For the text-containing cell, return its midpoint in (X, Y) coordinate format. 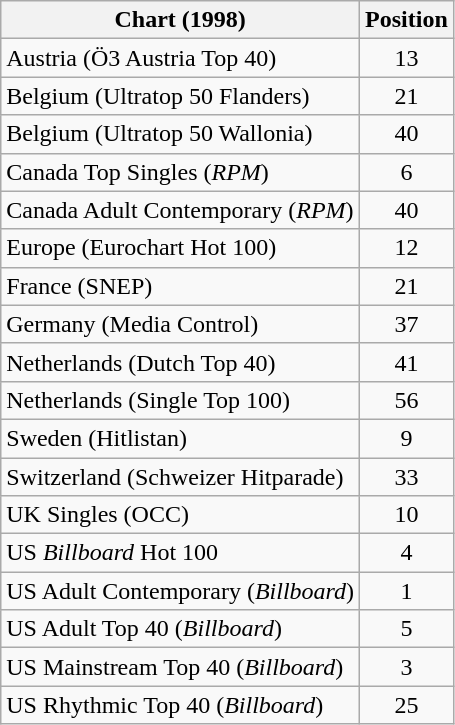
Austria (Ö3 Austria Top 40) (180, 58)
US Mainstream Top 40 (Billboard) (180, 667)
33 (407, 477)
Belgium (Ultratop 50 Wallonia) (180, 134)
US Adult Top 40 (Billboard) (180, 629)
9 (407, 438)
Belgium (Ultratop 50 Flanders) (180, 96)
25 (407, 705)
US Billboard Hot 100 (180, 553)
56 (407, 400)
UK Singles (OCC) (180, 515)
Germany (Media Control) (180, 324)
4 (407, 553)
Position (407, 20)
US Adult Contemporary (Billboard) (180, 591)
Netherlands (Single Top 100) (180, 400)
6 (407, 172)
37 (407, 324)
13 (407, 58)
Switzerland (Schweizer Hitparade) (180, 477)
Canada Adult Contemporary (RPM) (180, 210)
5 (407, 629)
12 (407, 248)
US Rhythmic Top 40 (Billboard) (180, 705)
41 (407, 362)
Chart (1998) (180, 20)
3 (407, 667)
10 (407, 515)
Sweden (Hitlistan) (180, 438)
France (SNEP) (180, 286)
Canada Top Singles (RPM) (180, 172)
Netherlands (Dutch Top 40) (180, 362)
Europe (Eurochart Hot 100) (180, 248)
1 (407, 591)
